Pinpoint the cell where the given text exists, returning its (x, y) midpoint coordinate. 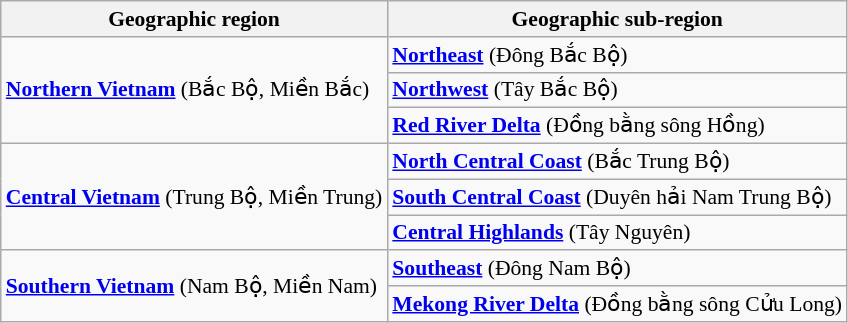
Northern Vietnam (Bắc Bộ, Miền Bắc) (194, 90)
Red River Delta (Đồng bằng sông Hồng) (617, 126)
Central Highlands (Tây Nguyên) (617, 233)
Northeast (Đông Bắc Bộ) (617, 55)
Northwest (Tây Bắc Bộ) (617, 90)
North Central Coast (Bắc Trung Bộ) (617, 162)
Southeast (Đông Nam Bộ) (617, 269)
Central Vietnam (Trung Bộ, Miền Trung) (194, 198)
Southern Vietnam (Nam Bộ, Miền Nam) (194, 286)
Geographic region (194, 19)
Geographic sub-region (617, 19)
Mekong River Delta (Đồng bằng sông Cửu Long) (617, 304)
South Central Coast (Duyên hải Nam Trung Bộ) (617, 197)
